Find where the given text appears and provide that cell's center as [x, y] coordinate. 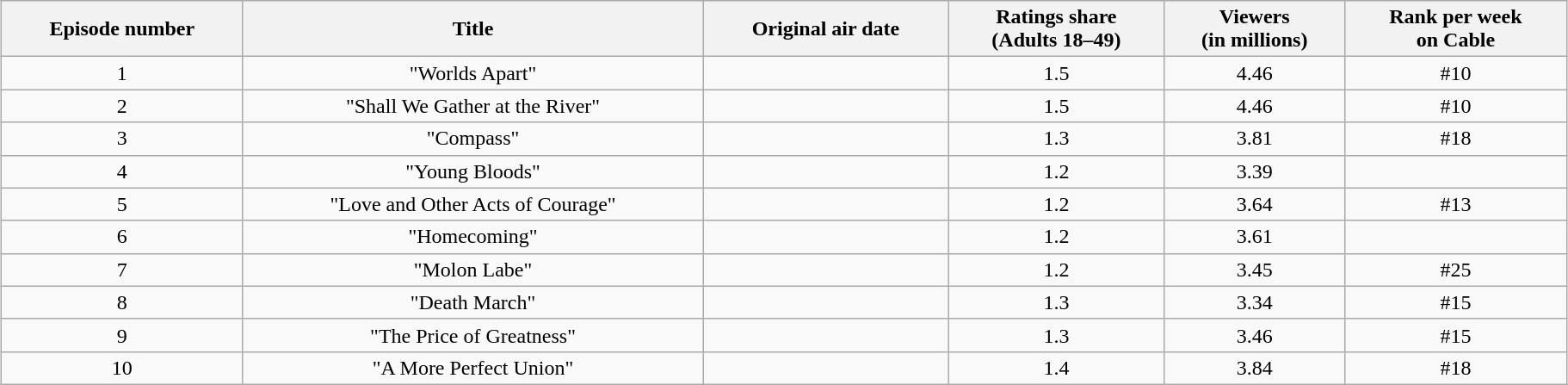
3.61 [1255, 237]
"Compass" [473, 139]
Rank per weekon Cable [1456, 29]
Ratings share(Adults 18–49) [1057, 29]
3.64 [1255, 204]
1 [122, 73]
6 [122, 237]
4 [122, 171]
8 [122, 302]
"The Price of Greatness" [473, 335]
7 [122, 270]
Original air date [826, 29]
5 [122, 204]
3.34 [1255, 302]
#25 [1456, 270]
1.4 [1057, 368]
#13 [1456, 204]
Episode number [122, 29]
2 [122, 106]
Title [473, 29]
3.46 [1255, 335]
3.39 [1255, 171]
3 [122, 139]
9 [122, 335]
"Shall We Gather at the River" [473, 106]
3.45 [1255, 270]
3.84 [1255, 368]
"Worlds Apart" [473, 73]
"Homecoming" [473, 237]
"Death March" [473, 302]
"A More Perfect Union" [473, 368]
"Young Bloods" [473, 171]
10 [122, 368]
Viewers(in millions) [1255, 29]
"Love and Other Acts of Courage" [473, 204]
3.81 [1255, 139]
"Molon Labe" [473, 270]
